Find where the given text appears and provide that cell's center as (X, Y) coordinate. 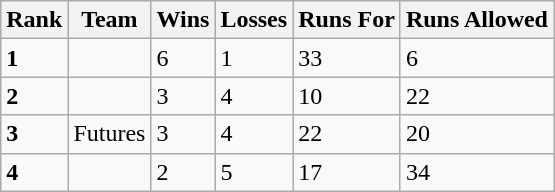
Rank (34, 20)
Losses (254, 20)
Wins (183, 20)
Runs Allowed (476, 20)
Futures (110, 134)
10 (347, 96)
20 (476, 134)
5 (254, 172)
17 (347, 172)
33 (347, 58)
Runs For (347, 20)
34 (476, 172)
Team (110, 20)
